From the cell containing the given text, extract its center point as [X, Y] coordinate. 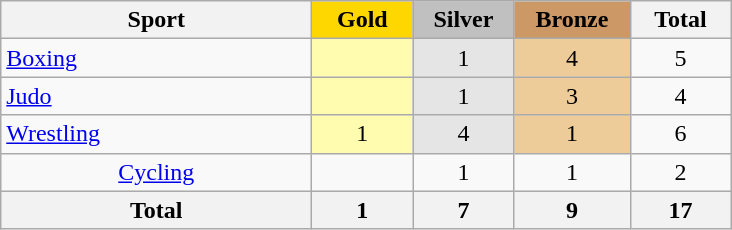
6 [680, 134]
17 [680, 210]
Boxing [156, 58]
7 [464, 210]
2 [680, 172]
Gold [362, 20]
Wrestling [156, 134]
Silver [464, 20]
Cycling [156, 172]
5 [680, 58]
Sport [156, 20]
3 [572, 96]
Bronze [572, 20]
9 [572, 210]
Judo [156, 96]
